Identify which cell holds the provided text, then report its (X, Y) central coordinate. 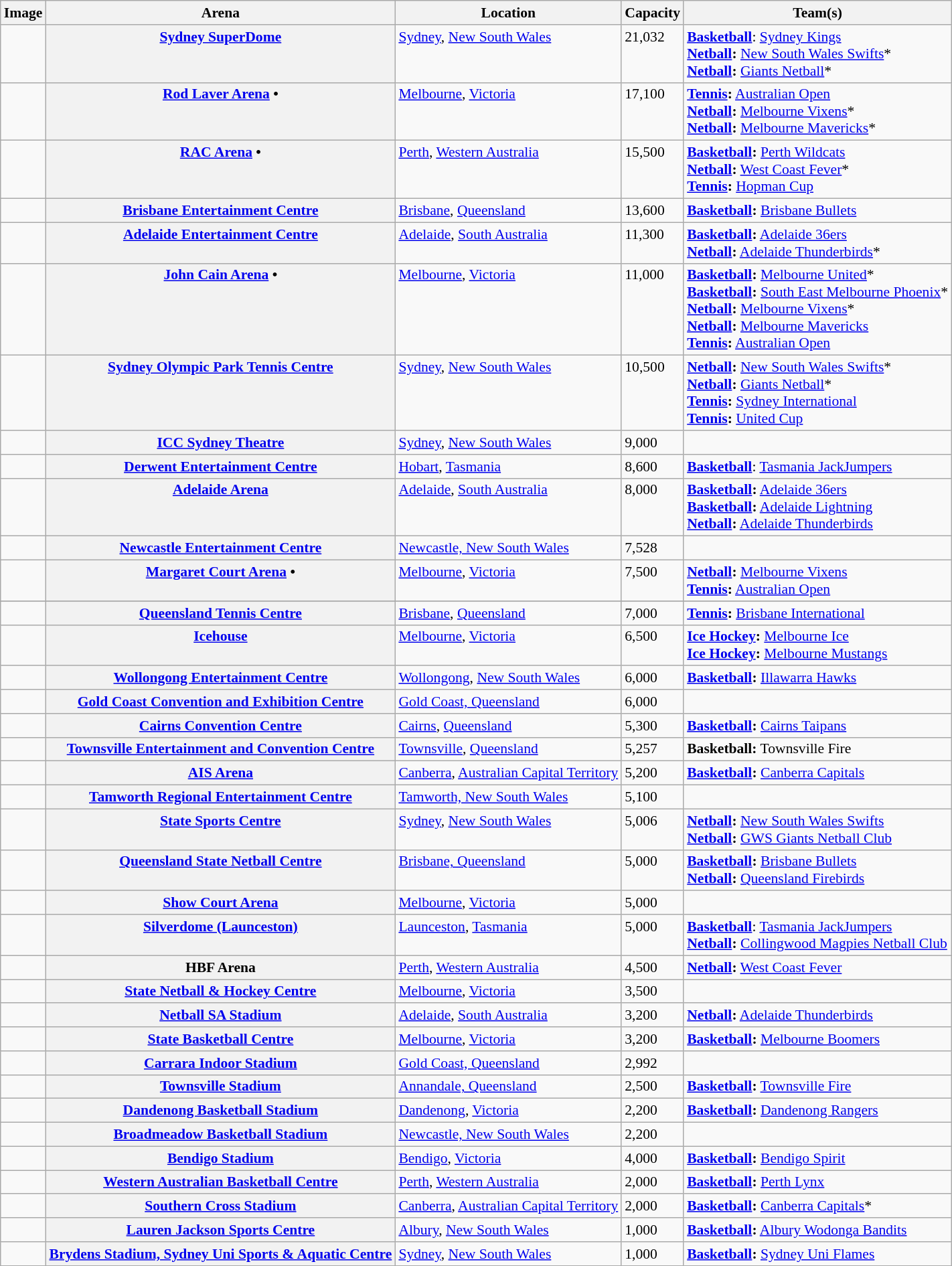
7,500 (652, 581)
Launceston, Tasmania (508, 935)
State Netball & Hockey Centre (220, 992)
8,000 (652, 507)
Image (23, 13)
Carrara Indoor Stadium (220, 1063)
7,000 (652, 613)
Basketball: Cairns Taipans (817, 726)
Basketball: Dandenong Rangers (817, 1111)
4,500 (652, 967)
RAC Arena • (220, 170)
Brisbane Entertainment Centre (220, 211)
Hobart, Tasmania (508, 467)
Basketball: Albury Wodonga Bandits (817, 1230)
Basketball: Melbourne United*Basketball: South East Melbourne Phoenix*Netball: Melbourne Vixens*Netball: Melbourne Mavericks Tennis: Australian Open (817, 309)
Sydney Olympic Park Tennis Centre (220, 393)
Rod Laver Arena • (220, 111)
Cairns, Queensland (508, 726)
Basketball: Melbourne Boomers (817, 1039)
HBF Arena (220, 967)
Townsville, Queensland (508, 749)
Tennis: Brisbane International (817, 613)
Basketball: Perth WildcatsNetball: West Coast Fever*Tennis: Hopman Cup (817, 170)
Capacity (652, 13)
21,032 (652, 54)
Netball: New South Wales Swifts*Netball: Giants Netball* Tennis: Sydney InternationalTennis: United Cup (817, 393)
Sydney SuperDome (220, 54)
4,000 (652, 1158)
Brydens Stadium, Sydney Uni Sports & Aquatic Centre (220, 1254)
AIS Arena (220, 773)
Netball: Adelaide Thunderbirds (817, 1016)
2,992 (652, 1063)
Show Court Arena (220, 903)
Location (508, 13)
Netball: West Coast Fever (817, 967)
2,500 (652, 1087)
Bendigo, Victoria (508, 1158)
Gold Coast Convention and Exhibition Centre (220, 702)
15,500 (652, 170)
Basketball: Perth Lynx (817, 1182)
Dandenong Basketball Stadium (220, 1111)
Southern Cross Stadium (220, 1206)
Annandale, Queensland (508, 1087)
Derwent Entertainment Centre (220, 467)
Basketball: Adelaide 36ersBasketball: Adelaide LightningNetball: Adelaide Thunderbirds (817, 507)
Basketball: Brisbane BulletsNetball: Queensland Firebirds (817, 870)
Basketball: Sydney Uni Flames (817, 1254)
Basketball: Sydney KingsNetball: New South Wales Swifts*Netball: Giants Netball* (817, 54)
Silverdome (Launceston) (220, 935)
Queensland State Netball Centre (220, 870)
13,600 (652, 211)
Dandenong, Victoria (508, 1111)
Basketball: Adelaide 36ersNetball: Adelaide Thunderbirds* (817, 242)
State Basketball Centre (220, 1039)
5,200 (652, 773)
Basketball: Bendigo Spirit (817, 1158)
Basketball: Brisbane Bullets (817, 211)
Margaret Court Arena • (220, 581)
11,300 (652, 242)
3,500 (652, 992)
6,500 (652, 645)
Adelaide Entertainment Centre (220, 242)
Basketball: Illawarra Hawks (817, 678)
5,100 (652, 797)
11,000 (652, 309)
Tamworth, New South Wales (508, 797)
Bendigo Stadium (220, 1158)
Wollongong Entertainment Centre (220, 678)
Adelaide Arena (220, 507)
Tamworth Regional Entertainment Centre (220, 797)
ICC Sydney Theatre (220, 443)
State Sports Centre (220, 829)
7,528 (652, 548)
Basketball: Canberra Capitals* (817, 1206)
Townsville Stadium (220, 1087)
Albury, New South Wales (508, 1230)
Newcastle Entertainment Centre (220, 548)
5,300 (652, 726)
Basketball: Canberra Capitals (817, 773)
Townsville Entertainment and Convention Centre (220, 749)
10,500 (652, 393)
John Cain Arena • (220, 309)
Basketball: Tasmania JackJumpers (817, 467)
Basketball: Tasmania JackJumpersNetball: Collingwood Magpies Netball Club (817, 935)
8,600 (652, 467)
Team(s) (817, 13)
9,000 (652, 443)
5,257 (652, 749)
17,100 (652, 111)
Lauren Jackson Sports Centre (220, 1230)
Icehouse (220, 645)
Netball: Melbourne Vixens Tennis: Australian Open (817, 581)
Arena (220, 13)
Netball SA Stadium (220, 1016)
Queensland Tennis Centre (220, 613)
Cairns Convention Centre (220, 726)
Broadmeadow Basketball Stadium (220, 1135)
Western Australian Basketball Centre (220, 1182)
5,006 (652, 829)
Netball: New South Wales SwiftsNetball: GWS Giants Netball Club (817, 829)
Ice Hockey: Melbourne Ice Ice Hockey: Melbourne Mustangs (817, 645)
Tennis: Australian OpenNetball: Melbourne Vixens*Netball: Melbourne Mavericks* (817, 111)
Wollongong, New South Wales (508, 678)
